Find where the given text appears and provide that cell's center as [x, y] coordinate. 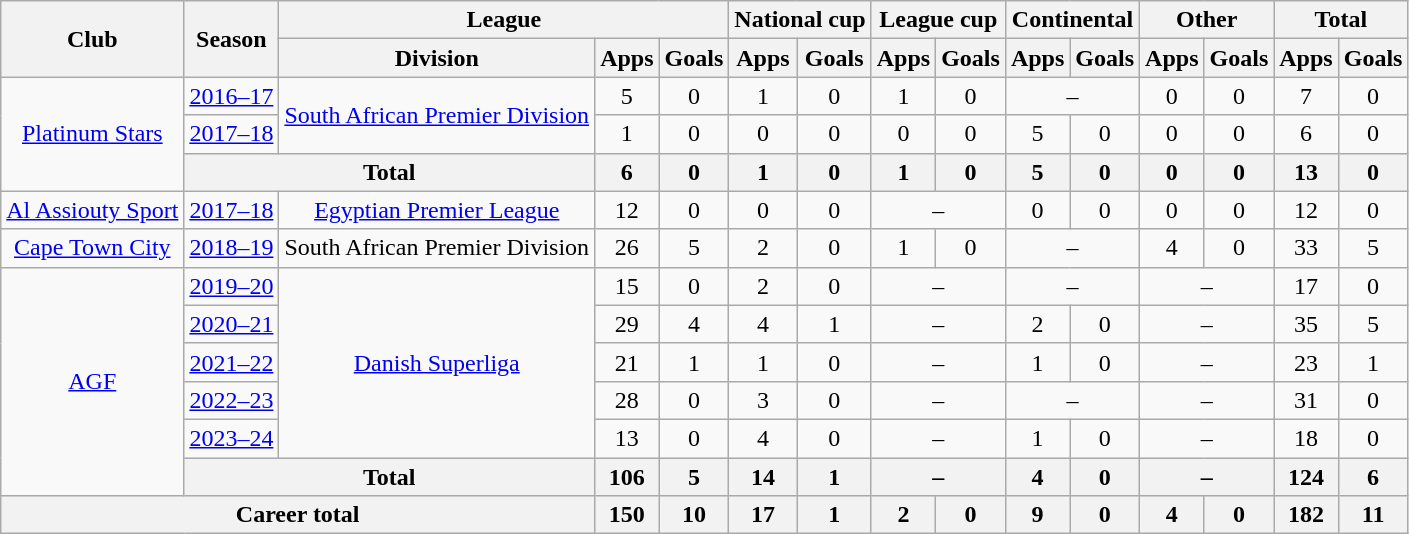
3 [763, 400]
150 [627, 515]
2019–20 [232, 286]
10 [694, 515]
28 [627, 400]
Other [1207, 20]
League [504, 20]
Egyptian Premier League [437, 210]
31 [1306, 400]
35 [1306, 324]
2023–24 [232, 438]
14 [763, 477]
2016–17 [232, 96]
15 [627, 286]
Platinum Stars [92, 134]
Continental [1072, 20]
Career total [298, 515]
11 [1373, 515]
Al Assiouty Sport [92, 210]
26 [627, 248]
182 [1306, 515]
33 [1306, 248]
2021–22 [232, 362]
Division [437, 58]
21 [627, 362]
Cape Town City [92, 248]
Club [92, 39]
AGF [92, 381]
Danish Superliga [437, 362]
National cup [800, 20]
106 [627, 477]
9 [1037, 515]
7 [1306, 96]
2020–21 [232, 324]
2022–23 [232, 400]
2018–19 [232, 248]
29 [627, 324]
23 [1306, 362]
18 [1306, 438]
124 [1306, 477]
League cup [938, 20]
Season [232, 39]
